Return (x, y) of the center of cell containing provided text 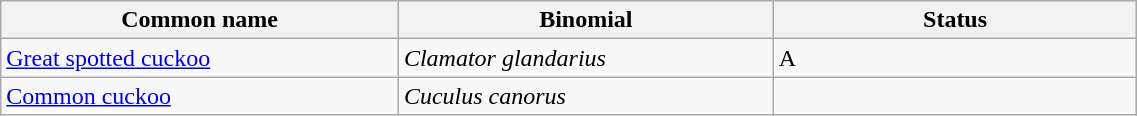
Common name (200, 20)
Status (955, 20)
Binomial (586, 20)
Great spotted cuckoo (200, 58)
A (955, 58)
Common cuckoo (200, 96)
Clamator glandarius (586, 58)
Cuculus canorus (586, 96)
